Determine the (x, y) coordinate at the center of the cell enclosing the given text.  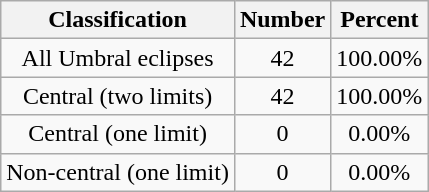
Percent (380, 20)
Central (two limits) (118, 96)
All Umbral eclipses (118, 58)
Classification (118, 20)
Number (282, 20)
Non-central (one limit) (118, 172)
Central (one limit) (118, 134)
